Scan for the cell matching the given text and deliver its [x, y] coordinate at center. 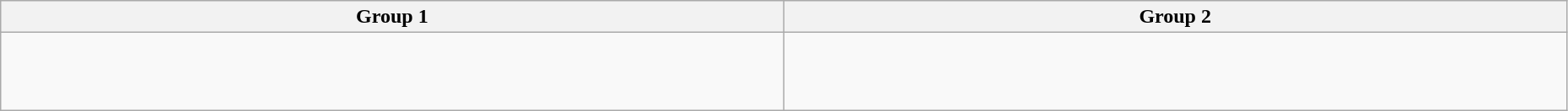
Group 1 [392, 17]
Group 2 [1175, 17]
